Capture the cell that displays the provided text and extract its (X, Y) central coordinate. 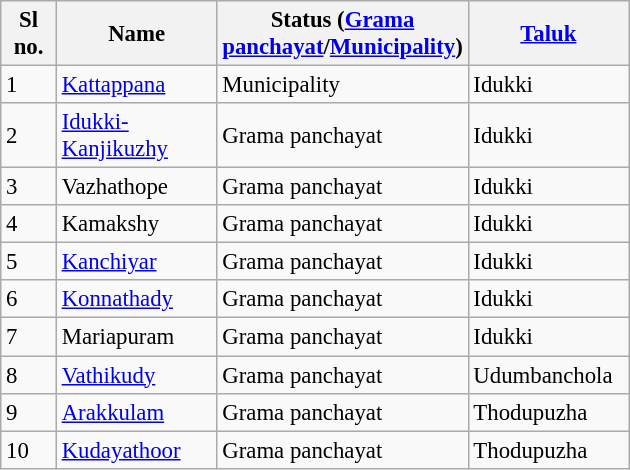
1 (29, 85)
Kanchiyar (136, 262)
Municipality (342, 85)
Udumbanchola (548, 375)
Kamakshy (136, 224)
Vathikudy (136, 375)
2 (29, 136)
Konnathady (136, 299)
Kudayathoor (136, 450)
Vazhathope (136, 187)
3 (29, 187)
7 (29, 337)
5 (29, 262)
6 (29, 299)
8 (29, 375)
Mariapuram (136, 337)
Status (Grama panchayat/Municipality) (342, 34)
Name (136, 34)
Arakkulam (136, 412)
4 (29, 224)
Taluk (548, 34)
10 (29, 450)
Sl no. (29, 34)
Idukki-Kanjikuzhy (136, 136)
Kattappana (136, 85)
9 (29, 412)
